Detect which cell encompasses the target text, then output its (X, Y) center coordinate. 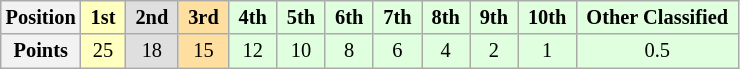
4 (446, 51)
6 (397, 51)
8 (349, 51)
10th (547, 17)
15 (203, 51)
1 (547, 51)
5th (301, 17)
0.5 (657, 51)
12 (253, 51)
10 (301, 51)
9th (494, 17)
8th (446, 17)
Other Classified (657, 17)
3rd (203, 17)
25 (104, 51)
Position (41, 17)
1st (104, 17)
2 (494, 51)
18 (152, 51)
2nd (152, 17)
7th (397, 17)
6th (349, 17)
4th (253, 17)
Points (41, 51)
